Return the (x, y) coordinate for the center point of the cell that contains the specified text.  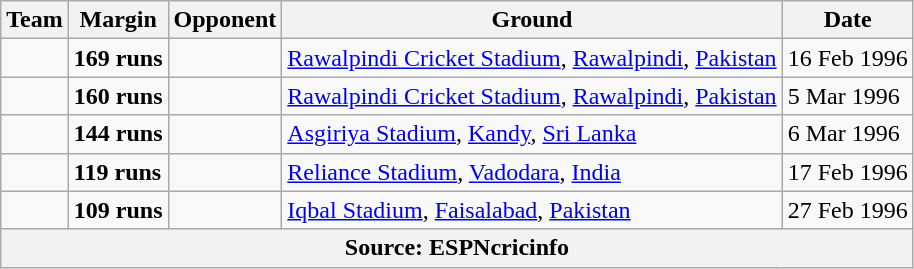
16 Feb 1996 (848, 58)
27 Feb 1996 (848, 210)
6 Mar 1996 (848, 134)
Source: ESPNcricinfo (457, 248)
Reliance Stadium, Vadodara, India (532, 172)
Team (35, 20)
Margin (118, 20)
109 runs (118, 210)
17 Feb 1996 (848, 172)
119 runs (118, 172)
Ground (532, 20)
5 Mar 1996 (848, 96)
Asgiriya Stadium, Kandy, Sri Lanka (532, 134)
160 runs (118, 96)
Date (848, 20)
144 runs (118, 134)
Opponent (225, 20)
Iqbal Stadium, Faisalabad, Pakistan (532, 210)
169 runs (118, 58)
